Extract the [X, Y] coordinate from the center of the cell holding the provided text.  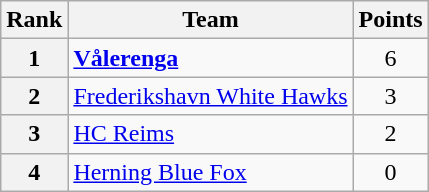
4 [34, 172]
1 [34, 58]
Rank [34, 20]
Team [210, 20]
Herning Blue Fox [210, 172]
6 [390, 58]
Frederikshavn White Hawks [210, 96]
HC Reims [210, 134]
Vålerenga [210, 58]
Points [390, 20]
0 [390, 172]
